Find where the given text appears and provide that cell's center as (x, y) coordinate. 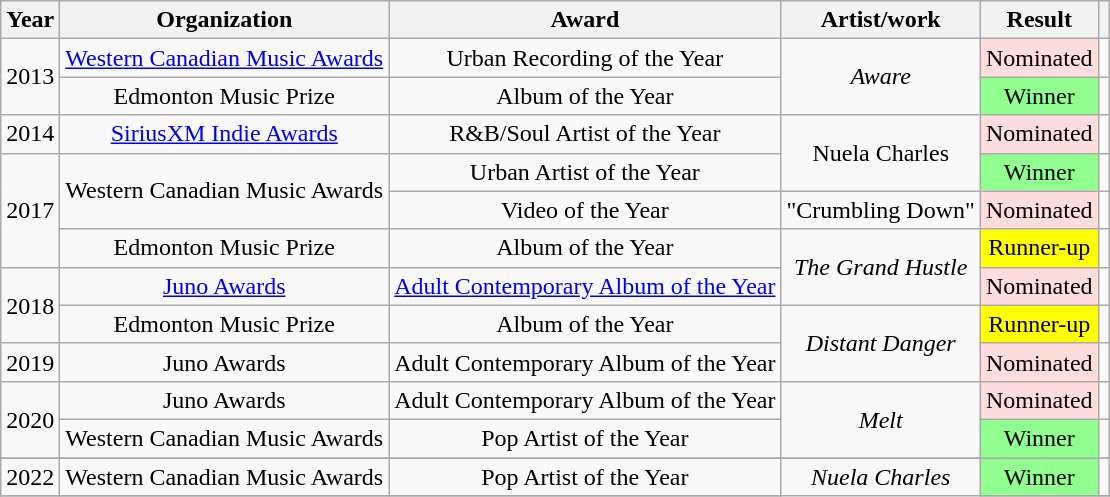
Artist/work (880, 20)
Video of the Year (585, 210)
2020 (30, 419)
Result (1039, 20)
The Grand Hustle (880, 267)
2017 (30, 210)
Melt (880, 419)
Organization (224, 20)
R&B/Soul Artist of the Year (585, 134)
Year (30, 20)
"Crumbling Down" (880, 210)
Distant Danger (880, 343)
2019 (30, 362)
Urban Recording of the Year (585, 58)
Award (585, 20)
2014 (30, 134)
2018 (30, 305)
Aware (880, 77)
2022 (30, 477)
Urban Artist of the Year (585, 172)
2013 (30, 77)
SiriusXM Indie Awards (224, 134)
